For the text-containing cell, return its midpoint in (X, Y) coordinate format. 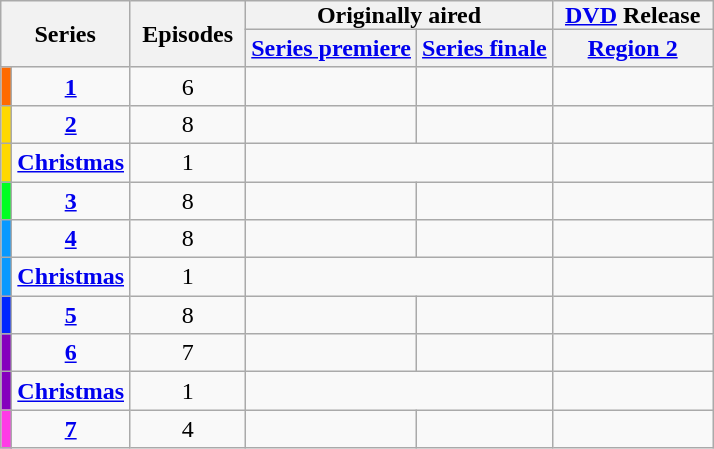
2 (71, 124)
Episodes (188, 34)
Series premiere (332, 48)
DVD Release (632, 15)
5 (71, 315)
Region 2 (632, 48)
3 (71, 201)
Series (66, 34)
Series finale (485, 48)
Originally aired (399, 15)
